From the cell containing the given text, extract its center point as (x, y) coordinate. 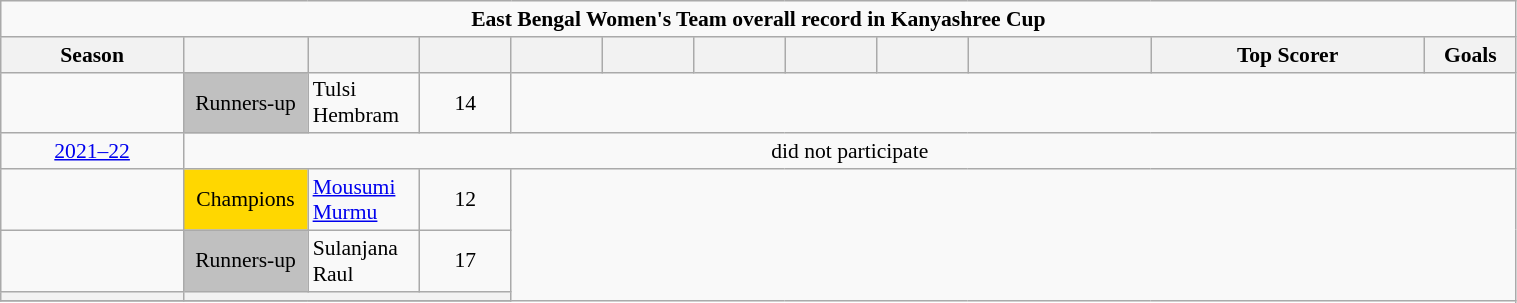
Season (92, 55)
14 (466, 102)
Goals (1470, 55)
did not participate (850, 152)
Mousumi Murmu (364, 200)
East Bengal Women's Team overall record in Kanyashree Cup (758, 19)
Top Scorer (1288, 55)
Sulanjana Raul (364, 260)
Champions (245, 200)
2021–22 (92, 152)
Tulsi Hembram (364, 102)
17 (466, 260)
12 (466, 200)
